Locate the cell with the specified text and output its (x, y) center coordinate. 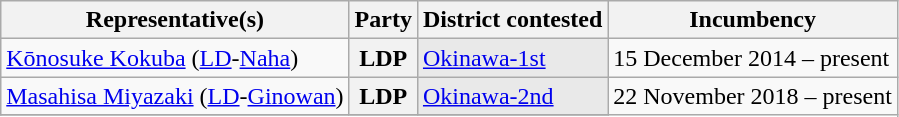
22 November 2018 – present (753, 96)
Okinawa-1st (512, 58)
Representative(s) (175, 20)
15 December 2014 – present (753, 58)
Incumbency (753, 20)
District contested (512, 20)
Okinawa-2nd (512, 96)
Masahisa Miyazaki (LD-Ginowan) (175, 96)
Kōnosuke Kokuba (LD-Naha) (175, 58)
Party (383, 20)
